Provide the [X, Y] coordinate of the cell's center where the given text is located.  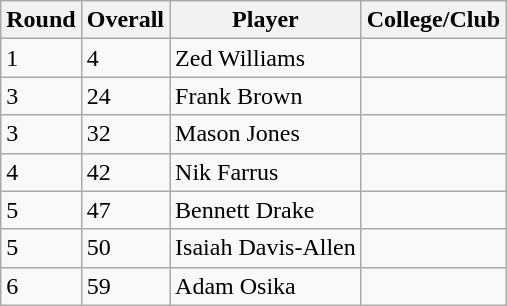
59 [125, 286]
Frank Brown [266, 96]
32 [125, 134]
1 [41, 58]
Player [266, 20]
Round [41, 20]
47 [125, 210]
Adam Osika [266, 286]
50 [125, 248]
Zed Williams [266, 58]
Bennett Drake [266, 210]
6 [41, 286]
Mason Jones [266, 134]
Isaiah Davis-Allen [266, 248]
Nik Farrus [266, 172]
24 [125, 96]
Overall [125, 20]
College/Club [433, 20]
42 [125, 172]
